Output the (x, y) coordinate of the center of the cell containing the given text.  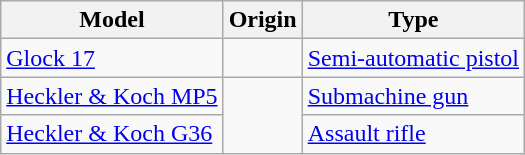
Glock 17 (112, 58)
Submachine gun (413, 96)
Assault rifle (413, 134)
Origin (262, 20)
Heckler & Koch G36 (112, 134)
Type (413, 20)
Heckler & Koch MP5 (112, 96)
Model (112, 20)
Semi-automatic pistol (413, 58)
